Determine the [X, Y] coordinate at the center of the cell enclosing the given text.  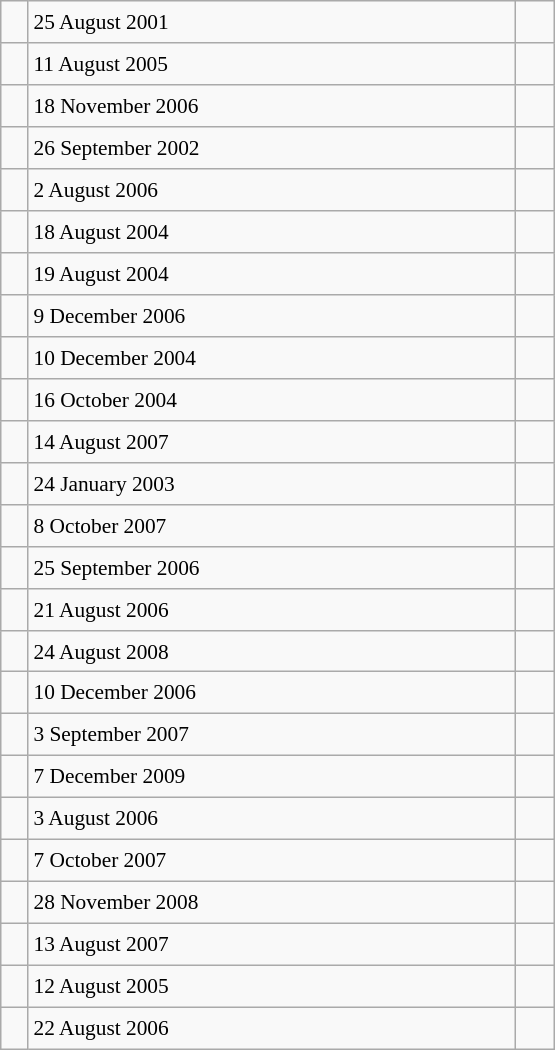
2 August 2006 [272, 190]
26 September 2002 [272, 148]
14 August 2007 [272, 441]
7 October 2007 [272, 861]
18 November 2006 [272, 106]
12 August 2005 [272, 986]
22 August 2006 [272, 1028]
9 December 2006 [272, 316]
24 August 2008 [272, 651]
3 September 2007 [272, 735]
8 October 2007 [272, 525]
28 November 2008 [272, 903]
11 August 2005 [272, 64]
10 December 2004 [272, 358]
3 August 2006 [272, 819]
25 August 2001 [272, 22]
19 August 2004 [272, 274]
13 August 2007 [272, 945]
16 October 2004 [272, 399]
24 January 2003 [272, 483]
21 August 2006 [272, 609]
25 September 2006 [272, 567]
10 December 2006 [272, 693]
18 August 2004 [272, 232]
7 December 2009 [272, 777]
